Determine the [X, Y] coordinate at the center of the cell enclosing the given text.  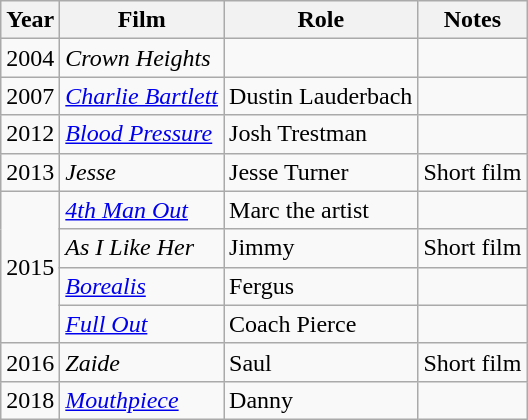
2004 [30, 58]
Fergus [321, 286]
Jesse [142, 172]
As I Like Her [142, 248]
Zaide [142, 362]
2007 [30, 96]
2013 [30, 172]
Mouthpiece [142, 400]
2016 [30, 362]
2012 [30, 134]
Danny [321, 400]
Borealis [142, 286]
Notes [472, 20]
Film [142, 20]
4th Man Out [142, 210]
2015 [30, 267]
2018 [30, 400]
Charlie Bartlett [142, 96]
Josh Trestman [321, 134]
Jimmy [321, 248]
Marc the artist [321, 210]
Dustin Lauderbach [321, 96]
Year [30, 20]
Full Out [142, 324]
Crown Heights [142, 58]
Jesse Turner [321, 172]
Role [321, 20]
Saul [321, 362]
Coach Pierce [321, 324]
Blood Pressure [142, 134]
